Detect which cell encompasses the target text, then output its (X, Y) center coordinate. 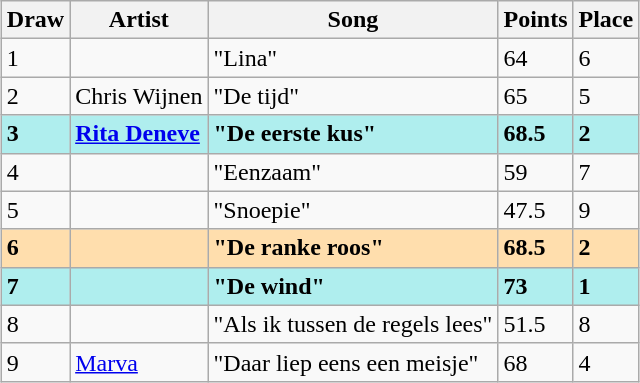
"Lina" (353, 58)
Draw (35, 20)
Points (536, 20)
"Eenzaam" (353, 172)
Rita Deneve (139, 134)
"Als ik tussen de regels lees" (353, 324)
65 (536, 96)
Chris Wijnen (139, 96)
Artist (139, 20)
Place (606, 20)
51.5 (536, 324)
47.5 (536, 210)
"De eerste kus" (353, 134)
Song (353, 20)
Marva (139, 362)
"Daar liep eens een meisje" (353, 362)
"De wind" (353, 286)
59 (536, 172)
64 (536, 58)
"De ranke roos" (353, 248)
"Snoepie" (353, 210)
68 (536, 362)
"De tijd" (353, 96)
73 (536, 286)
3 (35, 134)
